Determine the [x, y] coordinate at the center of the cell enclosing the given text.  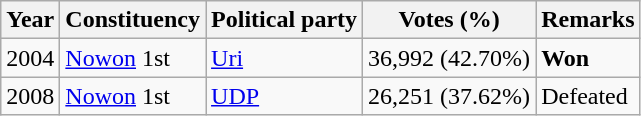
UDP [284, 96]
36,992 (42.70%) [450, 58]
Uri [284, 58]
Defeated [588, 96]
Constituency [133, 20]
Year [30, 20]
2008 [30, 96]
Won [588, 58]
2004 [30, 58]
Remarks [588, 20]
Political party [284, 20]
26,251 (37.62%) [450, 96]
Votes (%) [450, 20]
